Return [X, Y] of the center of cell containing provided text 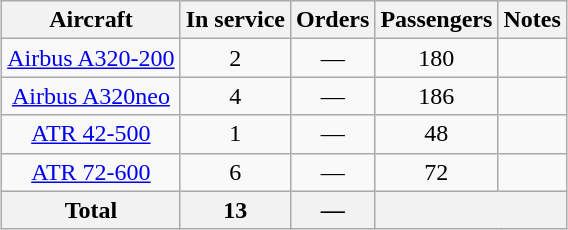
Total [91, 210]
ATR 42-500 [91, 134]
48 [436, 134]
4 [235, 96]
Airbus A320-200 [91, 58]
186 [436, 96]
13 [235, 210]
6 [235, 172]
ATR 72-600 [91, 172]
2 [235, 58]
Aircraft [91, 20]
1 [235, 134]
In service [235, 20]
72 [436, 172]
Passengers [436, 20]
180 [436, 58]
Orders [332, 20]
Notes [532, 20]
Airbus A320neo [91, 96]
